Locate the cell with the specified text and output its (X, Y) center coordinate. 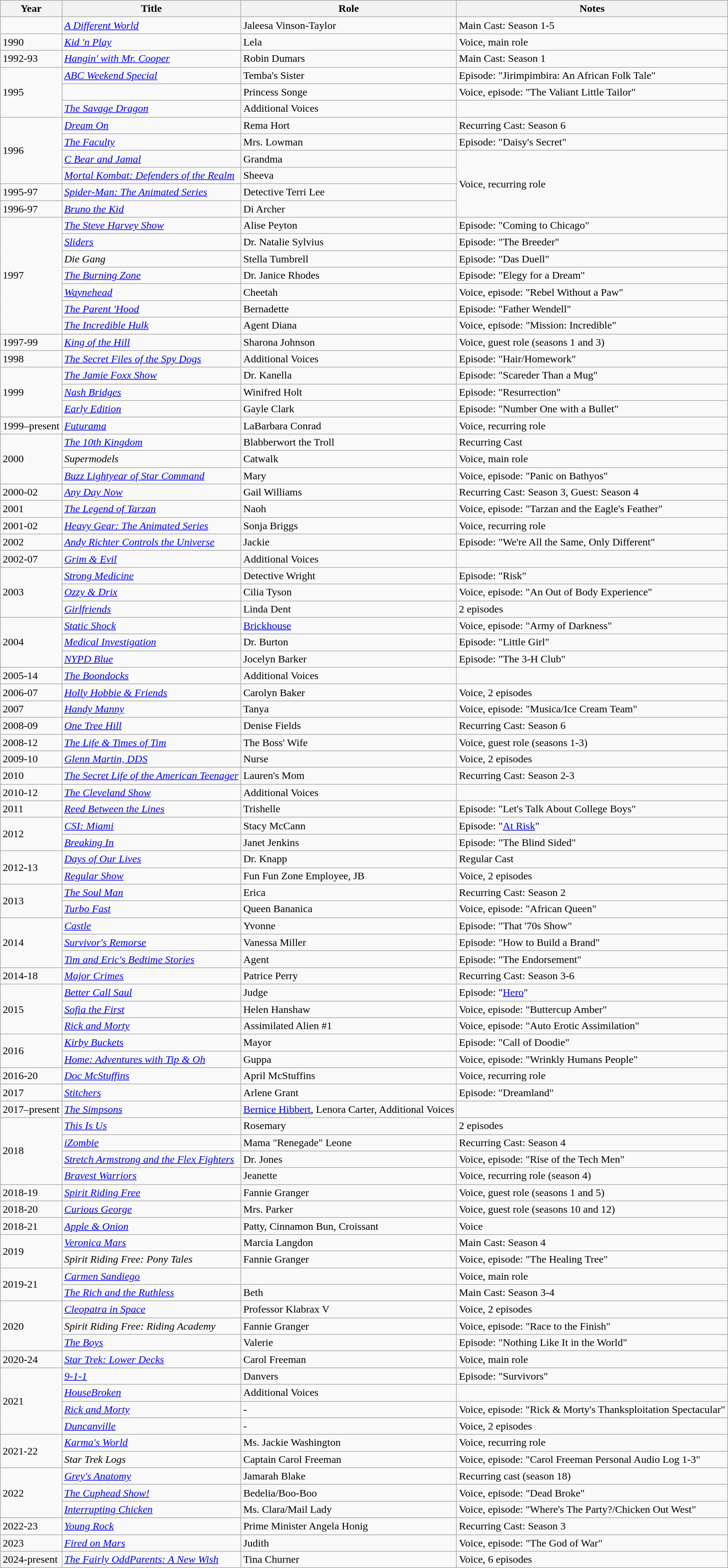
Grandma (349, 159)
Jocelyn Barker (349, 659)
Episode: "At Risk" (592, 826)
Static Shock (152, 626)
Regular Show (152, 876)
Voice, episode: "The Valiant Little Tailor" (592, 92)
The Boys (152, 1343)
Stretch Armstrong and the Flex Fighters (152, 1159)
Regular Cast (592, 859)
April McStuffins (349, 1076)
Main Cast: Season 3-4 (592, 1293)
Die Gang (152, 259)
Glenn Martin, DDS (152, 759)
Grim & Evil (152, 559)
C Bear and Jamal (152, 159)
Professor Klabrax V (349, 1310)
Waynehead (152, 292)
Prime Minister Angela Honig (349, 1526)
Early Edition (152, 409)
Recurring Cast: Season 3-6 (592, 976)
The 10th Kingdom (152, 442)
Dr. Burton (349, 642)
Apple & Onion (152, 1226)
Bedelia/Boo-Boo (349, 1493)
Dream On (152, 125)
2014 (31, 942)
Patrice Perry (349, 976)
The Fairly OddParents: A New Wish (152, 1560)
Gail Williams (349, 492)
Voice, episode: "Rick & Morty's Thanksploitation Spectacular" (592, 1409)
Linda Dent (349, 609)
LaBarbara Conrad (349, 425)
The Faculty (152, 142)
Turbo Fast (152, 909)
Episode: "That '70s Show" (592, 926)
Year (31, 9)
Janet Jenkins (349, 842)
Heavy Gear: The Animated Series (152, 526)
ABC Weekend Special (152, 75)
2018-19 (31, 1193)
2022-23 (31, 1526)
Episode: "Daisy's Secret" (592, 142)
2023 (31, 1543)
2009-10 (31, 759)
Denise Fields (349, 726)
Voice, guest role (seasons 10 and 12) (592, 1209)
iZombie (152, 1143)
2019 (31, 1251)
Voice, episode: "Carol Freeman Personal Audio Log 1-3" (592, 1459)
Dr. Knapp (349, 859)
Role (349, 9)
Yvonne (349, 926)
Sofia the First (152, 1009)
Episode: "Risk" (592, 576)
Any Day Now (152, 492)
Princess Songe (349, 92)
Episode: "Let's Talk About College Boys" (592, 809)
Recurring Cast (592, 442)
2014-18 (31, 976)
2018 (31, 1151)
Main Cast: Season 1 (592, 59)
Carmen Sandiego (152, 1276)
Days of Our Lives (152, 859)
Kid 'n Play (152, 42)
Main Cast: Season 1-5 (592, 25)
2017–present (31, 1109)
Voice, recurring role (season 4) (592, 1176)
Supermodels (152, 459)
2018-20 (31, 1209)
Episode: "Das Duell" (592, 259)
Reed Between the Lines (152, 809)
Voice, guest role (seasons 1-3) (592, 743)
2015 (31, 1009)
2017 (31, 1093)
Fired on Mars (152, 1543)
Girlfriends (152, 609)
2007 (31, 709)
Hangin' with Mr. Cooper (152, 59)
1997 (31, 276)
Bruno the Kid (152, 209)
Robin Dumars (349, 59)
Spirit Riding Free: Riding Academy (152, 1326)
Episode: "We're All the Same, Only Different" (592, 542)
2021 (31, 1401)
Grey's Anatomy (152, 1476)
1999 (31, 392)
2013 (31, 901)
Voice, episode: "Dead Broke" (592, 1493)
2024-present (31, 1560)
Episode: "How to Build a Brand" (592, 942)
The Boondocks (152, 676)
Mrs. Parker (349, 1209)
The Cleveland Show (152, 793)
Sheeva (349, 175)
Veronica Mars (152, 1242)
Captain Carol Freeman (349, 1459)
Detective Terri Lee (349, 192)
The Life & Times of Tim (152, 743)
Mayor (349, 1043)
2008-12 (31, 743)
Beth (349, 1293)
Duncanville (152, 1426)
Episode: "Nothing Like It in the World" (592, 1343)
Episode: "Coming to Chicago" (592, 226)
Ms. Jackie Washington (349, 1443)
Futurama (152, 425)
Rosemary (349, 1126)
Stitchers (152, 1093)
Episode: "Jirimpimbira: An African Folk Tale" (592, 75)
Valerie (349, 1343)
Bravest Warriors (152, 1176)
Assimilated Alien #1 (349, 1026)
Voice, 6 episodes (592, 1560)
Queen Bananica (349, 909)
2012-13 (31, 867)
2010-12 (31, 793)
Strong Medicine (152, 576)
1999–present (31, 425)
Mrs. Lowman (349, 142)
Young Rock (152, 1526)
Agent (349, 959)
The Simpsons (152, 1109)
Recurring Cast: Season 4 (592, 1143)
2011 (31, 809)
Handy Manny (152, 709)
Voice, episode: "Rebel Without a Paw" (592, 292)
HouseBroken (152, 1393)
2010 (31, 776)
Winifred Holt (349, 392)
2022 (31, 1493)
2001 (31, 509)
Alise Peyton (349, 226)
Episode: "Hero" (592, 992)
Voice, episode: "Auto Erotic Assimilation" (592, 1026)
2002-07 (31, 559)
Mortal Kombat: Defenders of the Realm (152, 175)
Judge (349, 992)
Cilia Tyson (349, 592)
Spirit Riding Free: Pony Tales (152, 1259)
Episode: "The 3-H Club" (592, 659)
1996 (31, 150)
2016-20 (31, 1076)
Episode: "The Breeder" (592, 242)
Episode: "Resurrection" (592, 392)
Episode: "Dreamland" (592, 1093)
2008-09 (31, 726)
Voice, episode: "The Healing Tree" (592, 1259)
Buzz Lightyear of Star Command (152, 475)
Star Trek: Lower Decks (152, 1359)
Kirby Buckets (152, 1043)
Trishelle (349, 809)
2012 (31, 834)
Recurring cast (season 18) (592, 1476)
Episode: "Father Wendell" (592, 309)
The Savage Dragon (152, 109)
Sharona Johnson (349, 342)
Spirit Riding Free (152, 1193)
Brickhouse (349, 626)
Nurse (349, 759)
2019-21 (31, 1285)
Spider-Man: The Animated Series (152, 192)
Ms. Clara/Mail Lady (349, 1509)
Notes (592, 9)
Episode: "Call of Doodie" (592, 1043)
Tina Churner (349, 1560)
Star Trek Logs (152, 1459)
Judith (349, 1543)
Dr. Kanella (349, 375)
Voice, episode: "Tarzan and the Eagle's Feather" (592, 509)
The Secret Life of the American Teenager (152, 776)
Curious George (152, 1209)
Episode: "Little Girl" (592, 642)
Voice, episode: "Buttercup Amber" (592, 1009)
Recurring Cast: Season 2 (592, 892)
Temba's Sister (349, 75)
1998 (31, 359)
Dr. Janice Rhodes (349, 276)
2020-24 (31, 1359)
2003 (31, 592)
Stacy McCann (349, 826)
Sonja Briggs (349, 526)
Blabberwort the Troll (349, 442)
Guppa (349, 1059)
Detective Wright (349, 576)
A Different World (152, 25)
Castle (152, 926)
Mary (349, 475)
Voice, episode: "An Out of Body Experience" (592, 592)
Voice, episode: "Rise of the Tech Men" (592, 1159)
The Soul Man (152, 892)
The Rich and the Ruthless (152, 1293)
Helen Hanshaw (349, 1009)
Di Archer (349, 209)
Episode: "Elegy for a Dream" (592, 276)
Voice, episode: "Musica/Ice Cream Team" (592, 709)
One Tree Hill (152, 726)
Home: Adventures with Tip & Oh (152, 1059)
Rema Hort (349, 125)
9-1-1 (152, 1376)
Major Crimes (152, 976)
Mama "Renegade" Leone (349, 1143)
Voice, episode: "African Queen" (592, 909)
Cheetah (349, 292)
The Parent 'Hood (152, 309)
Voice, episode: "Wrinkly Humans People" (592, 1059)
1997-99 (31, 342)
The Incredible Hulk (152, 326)
Tim and Eric's Bedtime Stories (152, 959)
Main Cast: Season 4 (592, 1242)
Sliders (152, 242)
Recurring Cast: Season 3 (592, 1526)
Episode: "The Endorsement" (592, 959)
Episode: "Scareder Than a Mug" (592, 375)
Andy Richter Controls the Universe (152, 542)
Lauren's Mom (349, 776)
Recurring Cast: Season 3, Guest: Season 4 (592, 492)
Episode: "Number One with a Bullet" (592, 409)
Catwalk (349, 459)
Medical Investigation (152, 642)
2002 (31, 542)
Gayle Clark (349, 409)
Jeanette (349, 1176)
King of the Hill (152, 342)
Voice, episode: "Panic on Bathyos" (592, 475)
Cleopatra in Space (152, 1310)
2000 (31, 459)
The Steve Harvey Show (152, 226)
The Jamie Foxx Show (152, 375)
Better Call Saul (152, 992)
1995 (31, 92)
1990 (31, 42)
Voice, episode: "Where's The Party?/Chicken Out West" (592, 1509)
2020 (31, 1326)
This Is Us (152, 1126)
1996-97 (31, 209)
Dr. Natalie Sylvius (349, 242)
Doc McStuffins (152, 1076)
Voice, episode: "Mission: Incredible" (592, 326)
1992-93 (31, 59)
2006-07 (31, 692)
Fun Fun Zone Employee, JB (349, 876)
Carol Freeman (349, 1359)
Voice, episode: "Army of Darkness" (592, 626)
Episode: "The Blind Sided" (592, 842)
Patty, Cinnamon Bun, Croissant (349, 1226)
2000-02 (31, 492)
Holly Hobbie & Friends (152, 692)
Breaking In (152, 842)
The Legend of Tarzan (152, 509)
Bernadette (349, 309)
Danvers (349, 1376)
Voice, episode: "Race to the Finish" (592, 1326)
Voice, episode: "The God of War" (592, 1543)
1995-97 (31, 192)
Jackie (349, 542)
The Secret Files of the Spy Dogs (152, 359)
Voice, guest role (seasons 1 and 5) (592, 1193)
CSI: Miami (152, 826)
2001-02 (31, 526)
2004 (31, 642)
Bernice Hibbert, Lenora Carter, Additional Voices (349, 1109)
Jaleesa Vinson-Taylor (349, 25)
2021-22 (31, 1451)
Carolyn Baker (349, 692)
Karma's World (152, 1443)
Recurring Cast: Season 2-3 (592, 776)
Vanessa Miller (349, 942)
The Burning Zone (152, 276)
Voice, guest role (seasons 1 and 3) (592, 342)
Agent Diana (349, 326)
Marcia Langdon (349, 1242)
2016 (31, 1051)
Erica (349, 892)
Stella Tumbrell (349, 259)
Dr. Jones (349, 1159)
The Cuphead Show! (152, 1493)
Nash Bridges (152, 392)
Survivor's Remorse (152, 942)
Episode: "Hair/Homework" (592, 359)
Title (152, 9)
The Boss' Wife (349, 743)
Jamarah Blake (349, 1476)
2018-21 (31, 1226)
Episode: "Survivors" (592, 1376)
Naoh (349, 509)
NYPD Blue (152, 659)
Ozzy & Drix (152, 592)
2005-14 (31, 676)
Voice (592, 1226)
Lela (349, 42)
Tanya (349, 709)
Interrupting Chicken (152, 1509)
Arlene Grant (349, 1093)
